Locate the cell with the specified text and output its (X, Y) center coordinate. 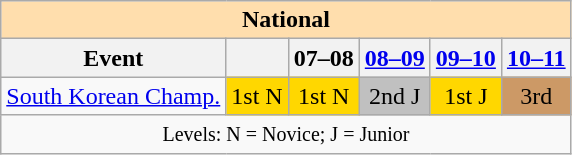
South Korean Champ. (114, 96)
1st J (466, 96)
3rd (536, 96)
2nd J (394, 96)
Event (114, 58)
10–11 (536, 58)
National (286, 20)
Levels: N = Novice; J = Junior (286, 134)
07–08 (324, 58)
08–09 (394, 58)
09–10 (466, 58)
